Output the [X, Y] coordinate of the center of the cell containing the given text.  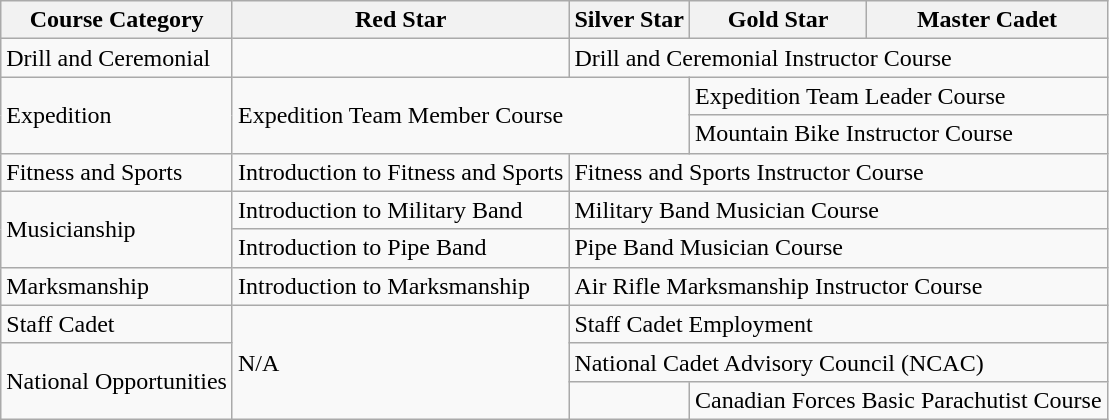
Introduction to Pipe Band [400, 248]
Musicianship [117, 229]
Red Star [400, 20]
Drill and Ceremonial Instructor Course [838, 58]
Introduction to Military Band [400, 210]
Fitness and Sports Instructor Course [838, 172]
Silver Star [630, 20]
Expedition [117, 115]
Mountain Bike Instructor Course [898, 134]
Marksmanship [117, 286]
Canadian Forces Basic Parachutist Course [898, 400]
Gold Star [778, 20]
Introduction to Fitness and Sports [400, 172]
Fitness and Sports [117, 172]
Air Rifle Marksmanship Instructor Course [838, 286]
Military Band Musician Course [838, 210]
Drill and Ceremonial [117, 58]
Master Cadet [987, 20]
N/A [400, 362]
Pipe Band Musician Course [838, 248]
National Cadet Advisory Council (NCAC) [838, 362]
Introduction to Marksmanship [400, 286]
Course Category [117, 20]
Staff Cadet [117, 324]
Expedition Team Member Course [460, 115]
National Opportunities [117, 381]
Staff Cadet Employment [838, 324]
Expedition Team Leader Course [898, 96]
